Locate the cell with the specified text and output its (x, y) center coordinate. 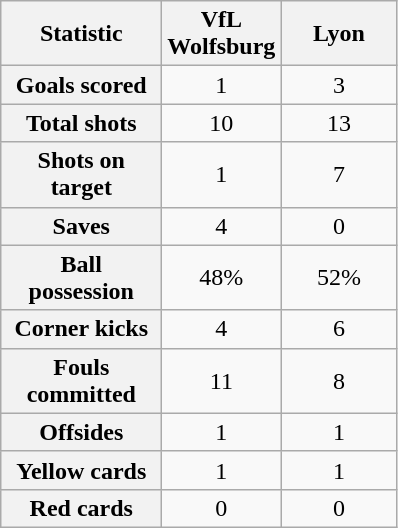
11 (222, 380)
Fouls committed (82, 380)
7 (339, 174)
13 (339, 123)
Ball possession (82, 278)
Saves (82, 226)
Corner kicks (82, 329)
52% (339, 278)
8 (339, 380)
Statistic (82, 34)
VfL Wolfsburg (222, 34)
3 (339, 85)
Goals scored (82, 85)
Red cards (82, 508)
10 (222, 123)
Offsides (82, 432)
Lyon (339, 34)
6 (339, 329)
48% (222, 278)
Total shots (82, 123)
Yellow cards (82, 470)
Shots on target (82, 174)
